Search for the cell housing the specified text and yield its (X, Y) center coordinate. 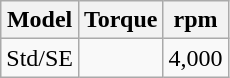
Std/SE (40, 58)
rpm (196, 20)
Model (40, 20)
4,000 (196, 58)
Torque (121, 20)
